Output the [x, y] coordinate of the center of the cell containing the given text.  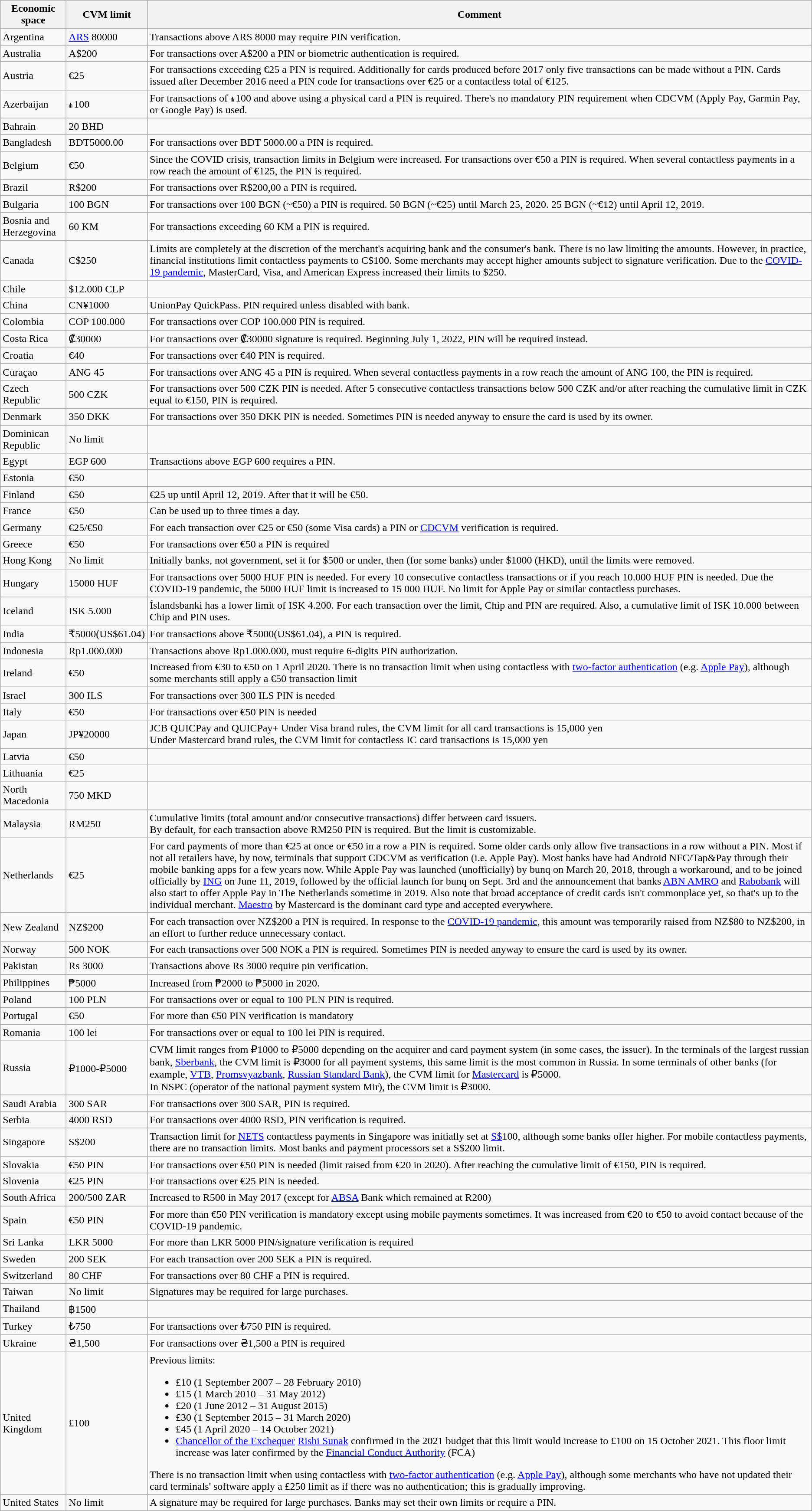
For transactions over or equal to 100 lei PIN is required. [480, 1032]
₺750 [107, 1326]
Thailand [33, 1309]
Transactions above Rp1.000.000, must require 6-digits PIN authorization. [480, 651]
Singapore [33, 1142]
Increased to R500 in May 2017 (except for ABSA Bank which remained at R200) [480, 1198]
60 KM [107, 226]
Croatia [33, 355]
For transactions above ₹5000(US$61.04), a PIN is required. [480, 634]
Colombia [33, 322]
ISK 5.000 [107, 611]
New Zealand [33, 927]
For transactions over ₴1,500 a PIN is required [480, 1343]
Denmark [33, 416]
C$250 [107, 260]
For each transactions over 500 NOK a PIN is required. Sometimes PIN is needed anyway to ensure the card is used by its owner. [480, 949]
North Macedonia [33, 796]
Bahrain [33, 126]
100 PLN [107, 1000]
For transactions over 4000 RSD, PIN verification is required. [480, 1120]
4000 RSD [107, 1120]
Germany [33, 528]
Australia [33, 53]
South Africa [33, 1198]
Switzerland [33, 1275]
For transactions over 100 BGN (~€50) a PIN is required. 50 BGN (~€25) until March 25, 2020. 25 BGN (~€12) until April 12, 2019. [480, 204]
Saudi Arabia [33, 1103]
$12.000 CLP [107, 288]
฿1500 [107, 1309]
Latvia [33, 757]
₡30000 [107, 339]
Poland [33, 1000]
Chile [33, 288]
Sweden [33, 1259]
200 SEK [107, 1259]
Rs 3000 [107, 966]
Belgium [33, 165]
Taiwan [33, 1292]
For transactions over 300 SAR, PIN is required. [480, 1103]
For more than €50 PIN verification is mandatory [480, 1016]
Bulgaria [33, 204]
Greece [33, 544]
100 lei [107, 1032]
S$200 [107, 1142]
Bangladesh [33, 143]
Russia [33, 1068]
Indonesia [33, 651]
Slovenia [33, 1181]
Transactions above ARS 8000 may require PIN verification. [480, 37]
ARS 80000 [107, 37]
R$200 [107, 187]
Italy [33, 712]
Initially banks, not government, set it for $500 or under, then (for some banks) under $1000 (HKD), until the limits were removed. [480, 560]
For transactions over €40 PIN is required. [480, 355]
Transactions above EGP 600 requires a PIN. [480, 462]
€40 [107, 355]
For transactions over ₡30000 signature is required. Beginning July 1, 2022, PIN will be required instead. [480, 339]
750 MKD [107, 796]
For each transaction over €25 or €50 (some Visa cards) a PIN or CDCVM verification is required. [480, 528]
CVM limit [107, 15]
Rp1.000.000 [107, 651]
Portugal [33, 1016]
United States [33, 1503]
Malaysia [33, 823]
Increased from ₱2000 to ₱5000 in 2020. [480, 983]
For transactions over ₺750 PIN is required. [480, 1326]
Pakistan [33, 966]
€25/€50 [107, 528]
Argentina [33, 37]
Brazil [33, 187]
For transactions over 350 DKK PIN is needed. Sometimes PIN is needed anyway to ensure the card is used by its owner. [480, 416]
₹5000(US$61.04) [107, 634]
BDT5000.00 [107, 143]
₼100 [107, 104]
For transactions over €50 PIN is needed (limit raised from €20 in 2020). After reaching the cumulative limit of €150, PIN is required. [480, 1165]
United Kingdom [33, 1423]
Bosnia and Herzegovina [33, 226]
80 CHF [107, 1275]
For transactions over or equal to 100 PLN PIN is required. [480, 1000]
Netherlands [33, 875]
For transactions over BDT 5000.00 a PIN is required. [480, 143]
For transactions over ANG 45 a PIN is required. When several contactless payments in a row reach the amount of ANG 100, the PIN is required. [480, 372]
€25 PIN [107, 1181]
Canada [33, 260]
Lithuania [33, 773]
For transactions over €50 PIN is needed [480, 712]
A signature may be required for large purchases. Banks may set their own limits or require a PIN. [480, 1503]
For transactions exceeding 60 KM a PIN is required. [480, 226]
EGP 600 [107, 462]
Ukraine [33, 1343]
₱5000 [107, 983]
Dominican Republic [33, 439]
350 DKK [107, 416]
For transactions over 300 ILS PIN is needed [480, 695]
For more than LKR 5000 PIN/signature verification is required [480, 1242]
LKR 5000 [107, 1242]
Iceland [33, 611]
Can be used up to three times a day. [480, 511]
300 SAR [107, 1103]
300 ILS [107, 695]
Egypt [33, 462]
Hungary [33, 583]
Comment [480, 15]
Slovakia [33, 1165]
UnionPay QuickPass. PIN required unless disabled with bank. [480, 305]
CN¥1000 [107, 305]
Romania [33, 1032]
A$200 [107, 53]
20 BHD [107, 126]
Curaçao [33, 372]
France [33, 511]
500 NOK [107, 949]
Sri Lanka [33, 1242]
For transactions over COP 100.000 PIN is required. [480, 322]
Hong Kong [33, 560]
Serbia [33, 1120]
COP 100.000 [107, 322]
100 BGN [107, 204]
Austria [33, 75]
Israel [33, 695]
India [33, 634]
Azerbaijan [33, 104]
200/500 ZAR [107, 1198]
Estonia [33, 478]
€25 up until April 12, 2019. After that it will be €50. [480, 495]
Transactions above Rs 3000 require pin verification. [480, 966]
Costa Rica [33, 339]
Ireland [33, 673]
For transactions over €25 PIN is needed. [480, 1181]
Finland [33, 495]
Turkey [33, 1326]
15000 HUF [107, 583]
China [33, 305]
Norway [33, 949]
Japan [33, 734]
Signatures may be required for large purchases. [480, 1292]
For transactions over 80 CHF a PIN is required. [480, 1275]
NZ$200 [107, 927]
Philippines [33, 983]
JP¥20000 [107, 734]
Spain [33, 1220]
For each transaction over 200 SEK a PIN is required. [480, 1259]
Czech Republic [33, 394]
For transactions over €50 a PIN is required [480, 544]
For transactions over R$200,00 a PIN is required. [480, 187]
ANG 45 [107, 372]
RM250 [107, 823]
₽1000-₽5000 [107, 1068]
For transactions over A$200 a PIN or biometric authentication is required. [480, 53]
500 CZK [107, 394]
₴1,500 [107, 1343]
£100 [107, 1423]
Economic space [33, 15]
